Output the (x, y) coordinate of the center of the cell containing the given text.  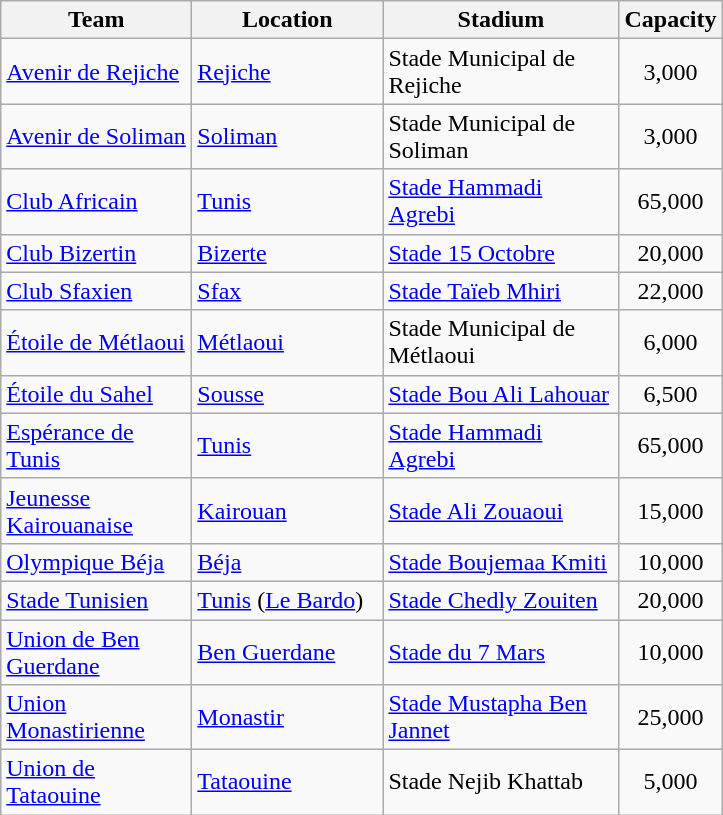
Location (288, 20)
5,000 (670, 782)
Club Bizertin (96, 253)
15,000 (670, 510)
Rejiche (288, 72)
Ben Guerdane (288, 652)
Béja (288, 562)
Espérance de Tunis (96, 446)
Avenir de Soliman (96, 136)
6,500 (670, 394)
Capacity (670, 20)
Kairouan (288, 510)
Avenir de Rejiche (96, 72)
Métlaoui (288, 342)
Union de Tataouine (96, 782)
Stade Mustapha Ben Jannet (501, 718)
Stade du 7 Mars (501, 652)
Jeunesse Kairouanaise (96, 510)
Sfax (288, 291)
Soliman (288, 136)
Stade Tunisien (96, 600)
22,000 (670, 291)
Monastir (288, 718)
6,000 (670, 342)
Team (96, 20)
Bizerte (288, 253)
Stade Municipal de Métlaoui (501, 342)
Stade 15 Octobre (501, 253)
Club Africain (96, 202)
Étoile du Sahel (96, 394)
Tunis (Le Bardo) (288, 600)
Stade Boujemaa Kmiti (501, 562)
Stade Chedly Zouiten (501, 600)
Stade Taïeb Mhiri (501, 291)
Stade Nejib Khattab (501, 782)
Union de Ben Guerdane (96, 652)
Stade Municipal de Soliman (501, 136)
Stade Bou Ali Lahouar (501, 394)
Tataouine (288, 782)
Club Sfaxien (96, 291)
Sousse (288, 394)
Étoile de Métlaoui (96, 342)
Stade Municipal de Rejiche (501, 72)
Stade Ali Zouaoui (501, 510)
Olympique Béja (96, 562)
Stadium (501, 20)
25,000 (670, 718)
Union Monastirienne (96, 718)
